Return the [x, y] coordinate for the center point of the cell that contains the specified text.  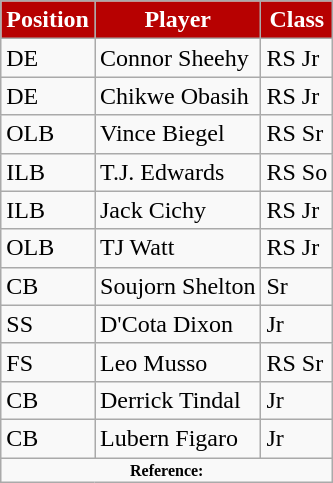
T.J. Edwards [177, 172]
Position [48, 20]
Soujorn Shelton [177, 286]
Chikwe Obasih [177, 96]
Jack Cichy [177, 210]
Reference: [167, 470]
D'Cota Dixon [177, 324]
Player [177, 20]
Derrick Tindal [177, 400]
FS [48, 362]
Leo Musso [177, 362]
Class [297, 20]
SS [48, 324]
Sr [297, 286]
Vince Biegel [177, 134]
Lubern Figaro [177, 438]
TJ Watt [177, 248]
Connor Sheehy [177, 58]
RS So [297, 172]
